Scan for the cell matching the given text and deliver its (x, y) coordinate at center. 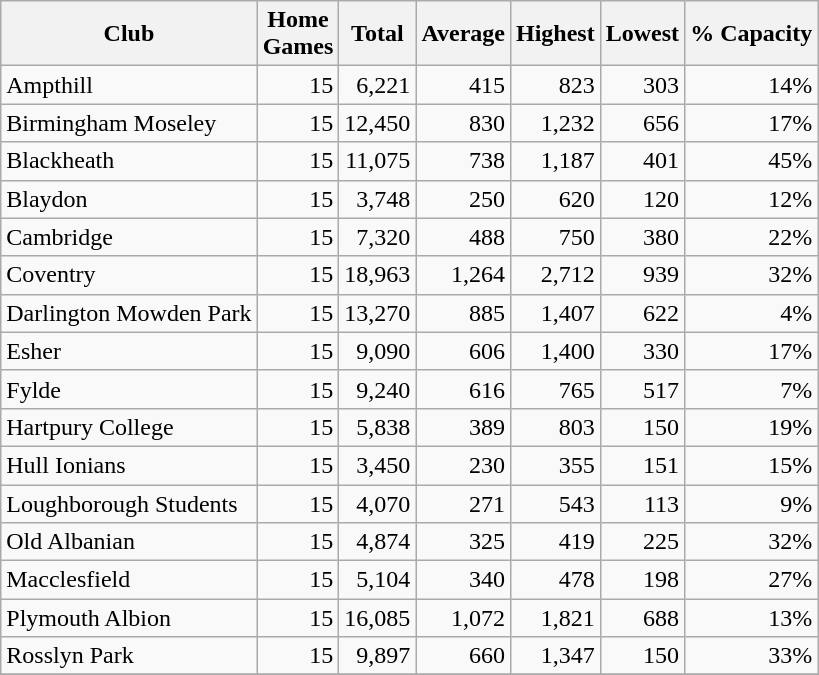
9,897 (378, 656)
HomeGames (298, 34)
15% (752, 465)
3,748 (378, 199)
2,712 (555, 275)
4,070 (378, 503)
543 (555, 503)
13,270 (378, 313)
Rosslyn Park (129, 656)
1,400 (555, 351)
5,104 (378, 580)
606 (464, 351)
19% (752, 427)
380 (642, 237)
4,874 (378, 542)
33% (752, 656)
Total (378, 34)
45% (752, 161)
803 (555, 427)
Plymouth Albion (129, 618)
Coventry (129, 275)
738 (464, 161)
Darlington Mowden Park (129, 313)
Ampthill (129, 85)
Club (129, 34)
355 (555, 465)
478 (555, 580)
517 (642, 389)
18,963 (378, 275)
14% (752, 85)
Macclesfield (129, 580)
120 (642, 199)
823 (555, 85)
% Capacity (752, 34)
Loughborough Students (129, 503)
9,240 (378, 389)
Esher (129, 351)
11,075 (378, 161)
488 (464, 237)
151 (642, 465)
13% (752, 618)
12% (752, 199)
6,221 (378, 85)
1,407 (555, 313)
1,187 (555, 161)
113 (642, 503)
Old Albanian (129, 542)
230 (464, 465)
656 (642, 123)
271 (464, 503)
330 (642, 351)
Cambridge (129, 237)
1,264 (464, 275)
7% (752, 389)
389 (464, 427)
Birmingham Moseley (129, 123)
750 (555, 237)
885 (464, 313)
419 (555, 542)
830 (464, 123)
620 (555, 199)
Blaydon (129, 199)
415 (464, 85)
660 (464, 656)
1,232 (555, 123)
1,072 (464, 618)
12,450 (378, 123)
Highest (555, 34)
325 (464, 542)
Hull Ionians (129, 465)
225 (642, 542)
9% (752, 503)
340 (464, 580)
27% (752, 580)
3,450 (378, 465)
22% (752, 237)
Blackheath (129, 161)
1,347 (555, 656)
303 (642, 85)
4% (752, 313)
Hartpury College (129, 427)
9,090 (378, 351)
939 (642, 275)
1,821 (555, 618)
765 (555, 389)
616 (464, 389)
401 (642, 161)
198 (642, 580)
Fylde (129, 389)
7,320 (378, 237)
688 (642, 618)
250 (464, 199)
16,085 (378, 618)
Average (464, 34)
622 (642, 313)
Lowest (642, 34)
5,838 (378, 427)
